Scan for the cell matching the given text and deliver its [x, y] coordinate at center. 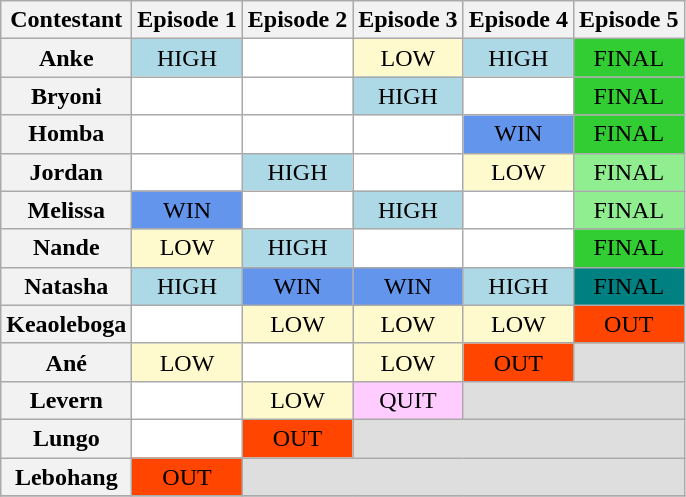
Episode 1 [187, 20]
Episode 2 [297, 20]
QUIT [408, 400]
Lungo [66, 438]
Jordan [66, 172]
Ané [66, 362]
Homba [66, 134]
Levern [66, 400]
Contestant [66, 20]
Episode 5 [629, 20]
Episode 3 [408, 20]
Bryoni [66, 96]
Nande [66, 248]
Anke [66, 58]
Lebohang [66, 477]
Keaoleboga [66, 324]
Melissa [66, 210]
Episode 4 [518, 20]
Natasha [66, 286]
